Provide the [x, y] coordinate of the cell's center where the given text is located.  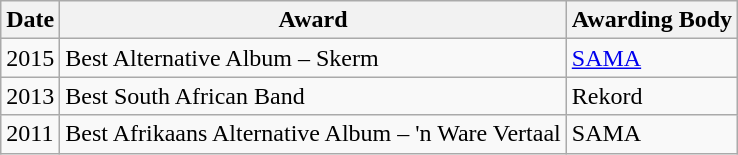
Rekord [652, 96]
2013 [30, 96]
Best South African Band [313, 96]
Award [313, 20]
Date [30, 20]
Best Afrikaans Alternative Album – 'n Ware Vertaal [313, 134]
Best Alternative Album – Skerm [313, 58]
Awarding Body [652, 20]
2011 [30, 134]
2015 [30, 58]
